Output the (x, y) coordinate of the center of the cell containing the given text.  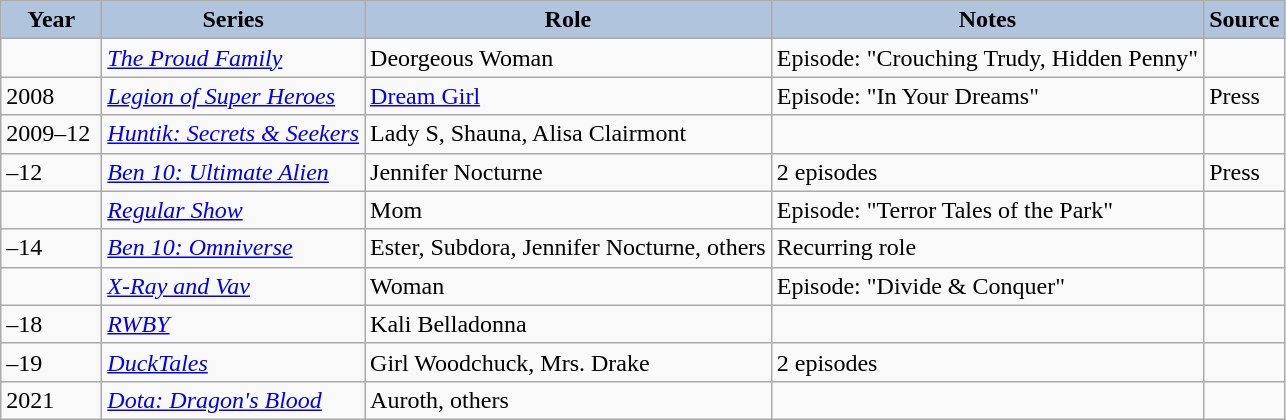
–14 (52, 248)
Jennifer Nocturne (568, 172)
Regular Show (234, 210)
Episode: "Divide & Conquer" (987, 286)
Episode: "In Your Dreams" (987, 96)
Mom (568, 210)
2021 (52, 400)
Episode: "Terror Tales of the Park" (987, 210)
Dream Girl (568, 96)
X-Ray and Vav (234, 286)
Deorgeous Woman (568, 58)
Dota: Dragon's Blood (234, 400)
RWBY (234, 324)
Ben 10: Omniverse (234, 248)
Series (234, 20)
Lady S, Shauna, Alisa Clairmont (568, 134)
Role (568, 20)
Auroth, others (568, 400)
Ben 10: Ultimate Alien (234, 172)
–19 (52, 362)
2009–12 (52, 134)
Ester, Subdora, Jennifer Nocturne, others (568, 248)
Source (1244, 20)
Notes (987, 20)
DuckTales (234, 362)
Kali Belladonna (568, 324)
Recurring role (987, 248)
–12 (52, 172)
Girl Woodchuck, Mrs. Drake (568, 362)
Woman (568, 286)
Huntik: Secrets & Seekers (234, 134)
Legion of Super Heroes (234, 96)
The Proud Family (234, 58)
Episode: "Crouching Trudy, Hidden Penny" (987, 58)
Year (52, 20)
2008 (52, 96)
–18 (52, 324)
